Identify which cell holds the provided text, then report its (x, y) central coordinate. 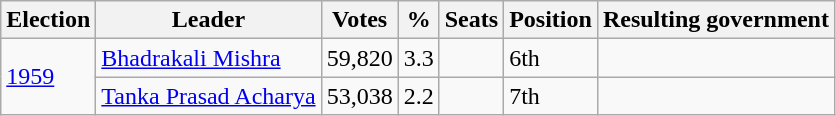
Tanka Prasad Acharya (208, 96)
Election (48, 20)
6th (551, 58)
53,038 (360, 96)
Position (551, 20)
1959 (48, 77)
7th (551, 96)
59,820 (360, 58)
Resulting government (716, 20)
Leader (208, 20)
Votes (360, 20)
3.3 (418, 58)
% (418, 20)
Bhadrakali Mishra (208, 58)
2.2 (418, 96)
Seats (471, 20)
